Provide the (X, Y) coordinate of the cell's center where the given text is located.  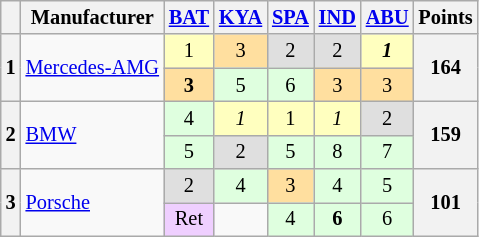
7 (388, 152)
164 (446, 68)
159 (446, 134)
Points (446, 17)
ABU (388, 17)
Ret (189, 219)
BAT (189, 17)
101 (446, 202)
Manufacturer (92, 17)
KYA (240, 17)
SPA (290, 17)
BMW (92, 134)
Porsche (92, 202)
IND (338, 17)
Mercedes-AMG (92, 68)
8 (338, 152)
